Capture the cell that displays the provided text and extract its (X, Y) central coordinate. 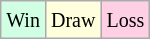
Loss (126, 20)
Draw (72, 20)
Win (24, 20)
